Return the (X, Y) coordinate for the center point of the cell that contains the specified text.  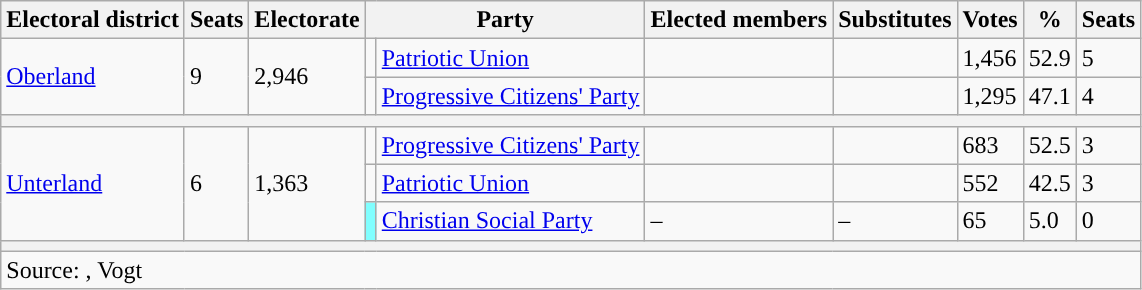
Votes (990, 20)
Christian Social Party (510, 221)
Unterland (93, 183)
Electorate (307, 20)
2,946 (307, 77)
6 (216, 183)
Source: , Vogt (571, 270)
52.5 (1050, 145)
% (1050, 20)
1,363 (307, 183)
1,456 (990, 58)
65 (990, 221)
42.5 (1050, 183)
0 (1108, 221)
47.1 (1050, 96)
Substitutes (895, 20)
Electoral district (93, 20)
1,295 (990, 96)
Oberland (93, 77)
5 (1108, 58)
5.0 (1050, 221)
9 (216, 77)
Party (505, 20)
52.9 (1050, 58)
4 (1108, 96)
552 (990, 183)
683 (990, 145)
Elected members (739, 20)
